Determine the (x, y) coordinate at the center of the cell enclosing the given text.  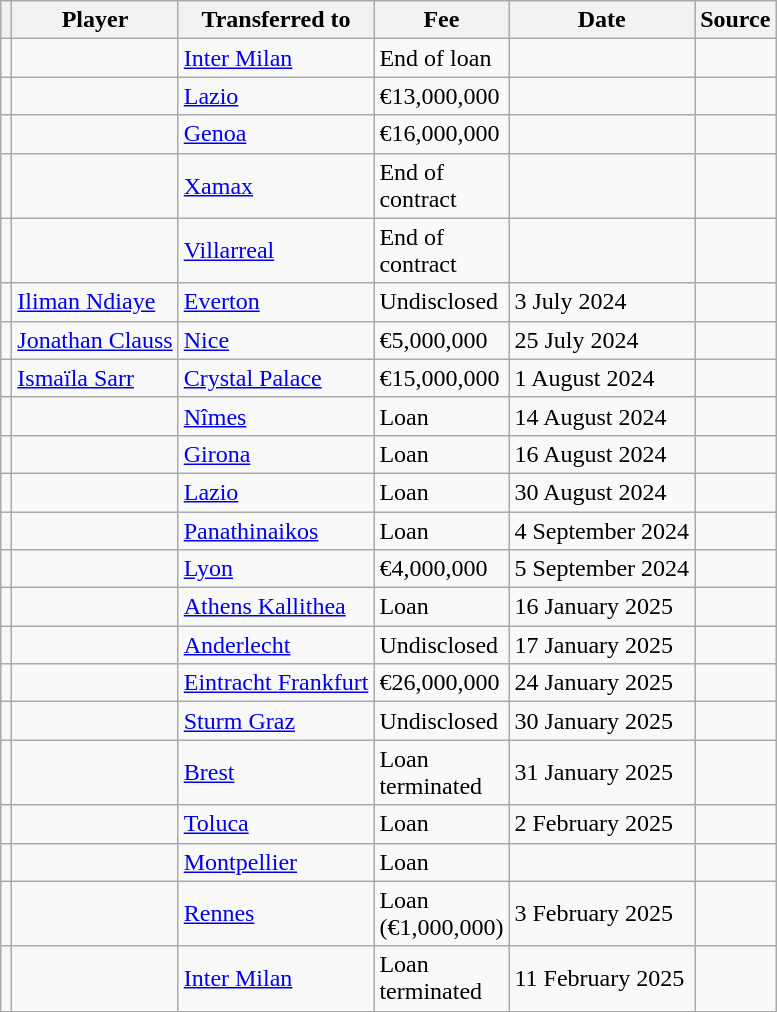
4 September 2024 (602, 531)
24 January 2025 (602, 683)
Montpellier (276, 862)
30 January 2025 (602, 721)
3 July 2024 (602, 302)
11 February 2025 (602, 978)
Brest (276, 772)
Rennes (276, 914)
Ismaïla Sarr (95, 378)
31 January 2025 (602, 772)
Athens Kallithea (276, 607)
€26,000,000 (442, 683)
Everton (276, 302)
€15,000,000 (442, 378)
€5,000,000 (442, 340)
Anderlecht (276, 645)
€4,000,000 (442, 569)
17 January 2025 (602, 645)
30 August 2024 (602, 492)
Genoa (276, 134)
€13,000,000 (442, 96)
Panathinaikos (276, 531)
Player (95, 20)
Date (602, 20)
16 January 2025 (602, 607)
16 August 2024 (602, 454)
Source (736, 20)
Transferred to (276, 20)
Crystal Palace (276, 378)
Jonathan Clauss (95, 340)
Girona (276, 454)
Toluca (276, 824)
Loan (€1,000,000) (442, 914)
End of loan (442, 58)
Lyon (276, 569)
Nice (276, 340)
Eintracht Frankfurt (276, 683)
14 August 2024 (602, 416)
1 August 2024 (602, 378)
Villarreal (276, 250)
Sturm Graz (276, 721)
25 July 2024 (602, 340)
€16,000,000 (442, 134)
3 February 2025 (602, 914)
Xamax (276, 186)
2 February 2025 (602, 824)
Iliman Ndiaye (95, 302)
5 September 2024 (602, 569)
Fee (442, 20)
Nîmes (276, 416)
